Capture the cell that displays the provided text and extract its (X, Y) central coordinate. 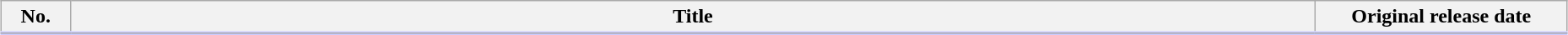
Original release date (1441, 17)
Title (693, 17)
No. (35, 17)
